Provide the (x, y) coordinate of the cell's center where the given text is located.  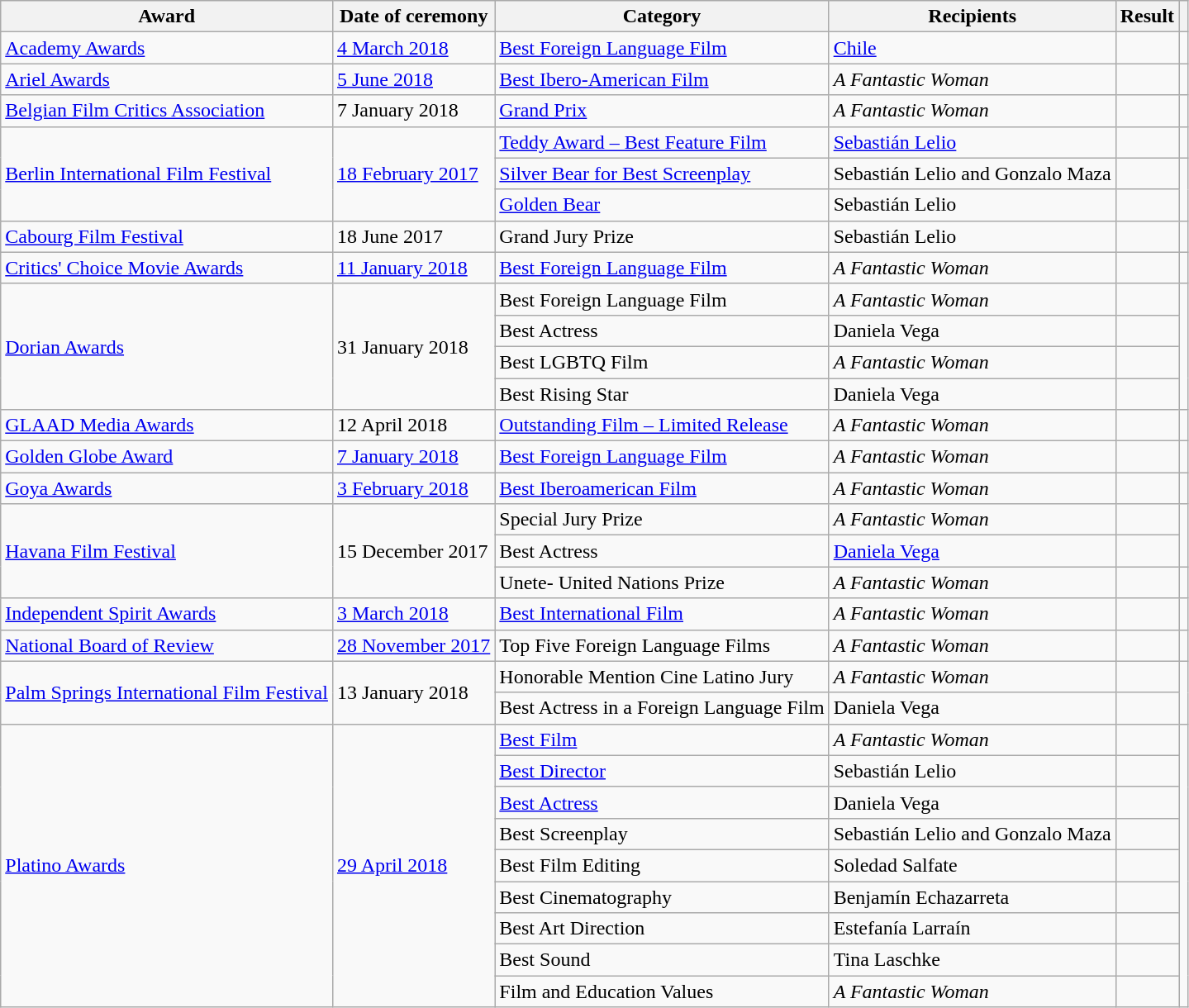
Result (1147, 17)
Date of ceremony (413, 17)
Golden Globe Award (167, 457)
Category (662, 17)
Outstanding Film – Limited Release (662, 426)
4 March 2018 (413, 48)
Independent Spirit Awards (167, 614)
National Board of Review (167, 645)
Chile (972, 48)
Teddy Award – Best Feature Film (662, 142)
Special Jury Prize (662, 520)
13 January 2018 (413, 692)
Best Art Direction (662, 929)
Soledad Salfate (972, 865)
GLAAD Media Awards (167, 426)
Cabourg Film Festival (167, 236)
Best International Film (662, 614)
Benjamín Echazarreta (972, 896)
18 February 2017 (413, 174)
Belgian Film Critics Association (167, 111)
Grand Jury Prize (662, 236)
Golden Bear (662, 205)
Tina Laschke (972, 960)
Best Cinematography (662, 896)
Grand Prix (662, 111)
Recipients (972, 17)
Top Five Foreign Language Films (662, 645)
11 January 2018 (413, 268)
Academy Awards (167, 48)
Silver Bear for Best Screenplay (662, 174)
15 December 2017 (413, 551)
Best Director (662, 771)
5 June 2018 (413, 79)
18 June 2017 (413, 236)
Havana Film Festival (167, 551)
Best Rising Star (662, 394)
Best Ibero-American Film (662, 79)
Award (167, 17)
Estefanía Larraín (972, 929)
Critics' Choice Movie Awards (167, 268)
Platino Awards (167, 866)
Best Iberoamerican Film (662, 488)
Berlin International Film Festival (167, 174)
Best Film (662, 739)
Goya Awards (167, 488)
Best Actress in a Foreign Language Film (662, 708)
31 January 2018 (413, 346)
Best Film Editing (662, 865)
Palm Springs International Film Festival (167, 692)
Best Sound (662, 960)
Honorable Mention Cine Latino Jury (662, 677)
28 November 2017 (413, 645)
Best LGBTQ Film (662, 362)
Unete- United Nations Prize (662, 582)
12 April 2018 (413, 426)
3 February 2018 (413, 488)
Ariel Awards (167, 79)
29 April 2018 (413, 866)
Dorian Awards (167, 346)
Film and Education Values (662, 991)
3 March 2018 (413, 614)
Best Screenplay (662, 834)
